Return [X, Y] of the center of cell containing provided text 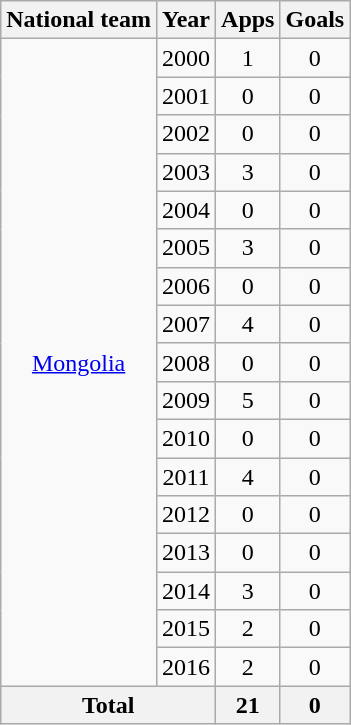
2004 [186, 210]
2001 [186, 96]
National team [79, 20]
2015 [186, 629]
2006 [186, 286]
Goals [315, 20]
2010 [186, 438]
2013 [186, 553]
Mongolia [79, 362]
2014 [186, 591]
21 [248, 705]
2008 [186, 362]
Year [186, 20]
2002 [186, 134]
5 [248, 400]
2003 [186, 172]
2005 [186, 248]
2016 [186, 667]
Total [108, 705]
Apps [248, 20]
2012 [186, 515]
2000 [186, 58]
2007 [186, 324]
2011 [186, 477]
1 [248, 58]
2009 [186, 400]
